Extract the [x, y] coordinate from the center of the cell holding the provided text.  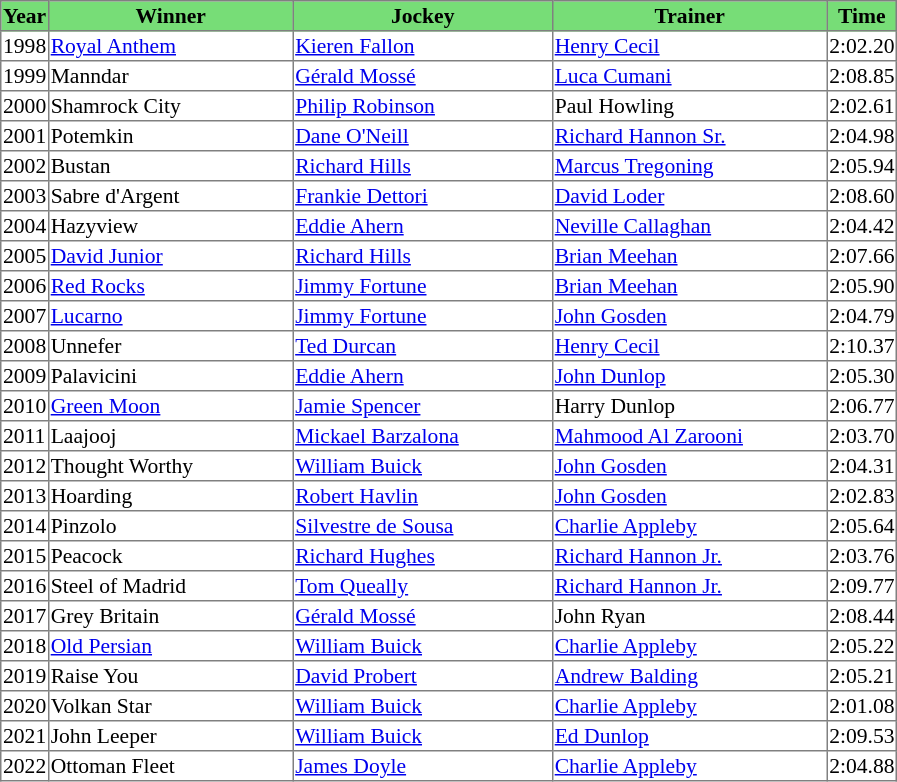
2:05.21 [862, 676]
Ed Dunlop [689, 736]
2:02.61 [862, 106]
Year [25, 16]
Grey Britain [170, 616]
2:05.90 [862, 286]
Mahmood Al Zarooni [689, 436]
2013 [25, 496]
2:04.31 [862, 466]
2004 [25, 226]
Ted Durcan [423, 346]
Frankie Dettori [423, 196]
Robert Havlin [423, 496]
2003 [25, 196]
2:02.20 [862, 46]
Richard Hughes [423, 556]
2015 [25, 556]
2020 [25, 706]
1998 [25, 46]
Richard Hannon Sr. [689, 136]
Hoarding [170, 496]
2014 [25, 526]
2:02.83 [862, 496]
Volkan Star [170, 706]
Andrew Balding [689, 676]
2022 [25, 766]
2002 [25, 166]
2017 [25, 616]
2001 [25, 136]
2006 [25, 286]
2:09.77 [862, 586]
Shamrock City [170, 106]
Harry Dunlop [689, 406]
2011 [25, 436]
2:01.08 [862, 706]
2:05.30 [862, 376]
David Loder [689, 196]
Laajooj [170, 436]
2016 [25, 586]
Ottoman Fleet [170, 766]
Dane O'Neill [423, 136]
2:04.42 [862, 226]
Manndar [170, 76]
2:05.64 [862, 526]
2019 [25, 676]
Paul Howling [689, 106]
2:06.77 [862, 406]
2:08.60 [862, 196]
Sabre d'Argent [170, 196]
2:10.37 [862, 346]
Philip Robinson [423, 106]
Thought Worthy [170, 466]
2007 [25, 316]
Bustan [170, 166]
2:08.44 [862, 616]
Silvestre de Sousa [423, 526]
2:04.98 [862, 136]
2010 [25, 406]
Red Rocks [170, 286]
Marcus Tregoning [689, 166]
Neville Callaghan [689, 226]
Palavicini [170, 376]
1999 [25, 76]
John Dunlop [689, 376]
Peacock [170, 556]
2:08.85 [862, 76]
Pinzolo [170, 526]
Tom Queally [423, 586]
2018 [25, 646]
2:05.22 [862, 646]
2012 [25, 466]
David Probert [423, 676]
Trainer [689, 16]
Potemkin [170, 136]
2:03.76 [862, 556]
Green Moon [170, 406]
Winner [170, 16]
Lucarno [170, 316]
Steel of Madrid [170, 586]
Luca Cumani [689, 76]
Raise You [170, 676]
Jockey [423, 16]
Unnefer [170, 346]
Jamie Spencer [423, 406]
2:07.66 [862, 256]
Kieren Fallon [423, 46]
Mickael Barzalona [423, 436]
2009 [25, 376]
2:09.53 [862, 736]
2:04.88 [862, 766]
Hazyview [170, 226]
James Doyle [423, 766]
Old Persian [170, 646]
Royal Anthem [170, 46]
Time [862, 16]
2005 [25, 256]
2021 [25, 736]
John Leeper [170, 736]
John Ryan [689, 616]
2:03.70 [862, 436]
2000 [25, 106]
2:05.94 [862, 166]
David Junior [170, 256]
2008 [25, 346]
2:04.79 [862, 316]
